Provide the (X, Y) coordinate of the cell's center where the given text is located.  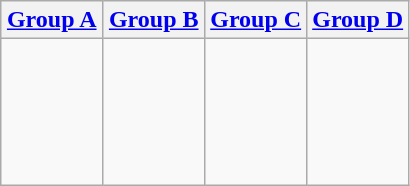
Group B (154, 20)
Group C (256, 20)
Group D (358, 20)
Group A (52, 20)
